Return (x, y) of the center of cell containing provided text 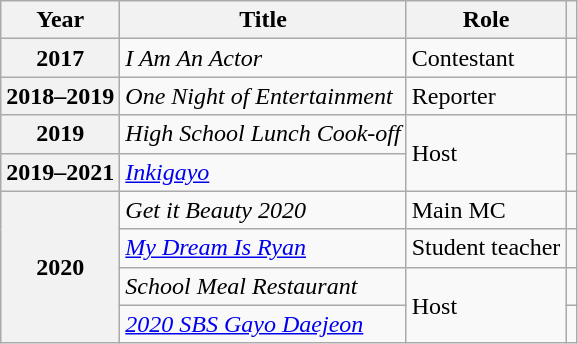
My Dream Is Ryan (263, 248)
2020 SBS Gayo Daejeon (263, 324)
Contestant (486, 58)
High School Lunch Cook-off (263, 134)
Year (60, 20)
I Am An Actor (263, 58)
Title (263, 20)
School Meal Restaurant (263, 286)
Role (486, 20)
2020 (60, 267)
2017 (60, 58)
Get it Beauty 2020 (263, 210)
Student teacher (486, 248)
One Night of Entertainment (263, 96)
Reporter (486, 96)
2019 (60, 134)
Inkigayo (263, 172)
2019–2021 (60, 172)
Main MC (486, 210)
2018–2019 (60, 96)
